Search for the cell housing the specified text and yield its [x, y] center coordinate. 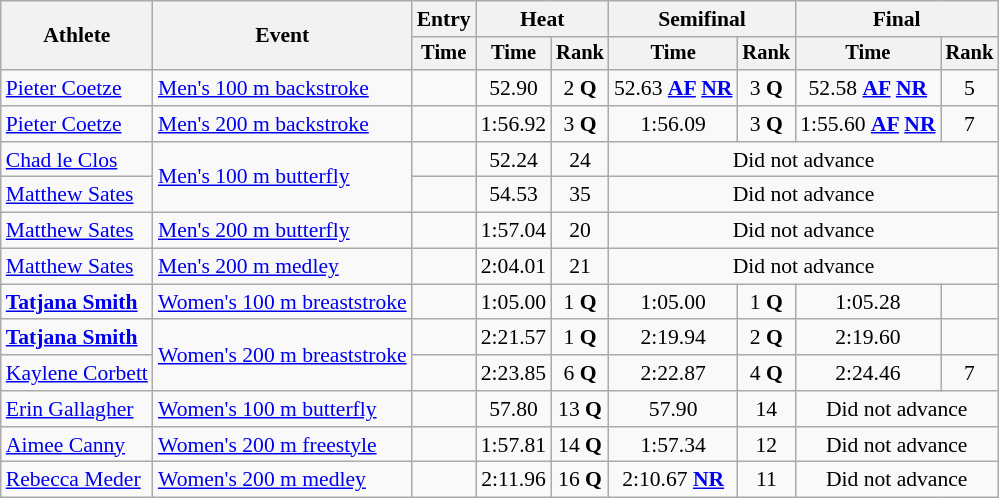
Women's 200 m medley [282, 480]
Men's 200 m backstroke [282, 124]
Women's 100 m breaststroke [282, 302]
Rebecca Meder [77, 480]
57.80 [514, 409]
14 [767, 409]
Men's 200 m medley [282, 267]
2:21.57 [514, 338]
4 Q [767, 373]
1:57.81 [514, 445]
2:10.67 NR [674, 480]
Women's 100 m butterfly [282, 409]
52.24 [514, 160]
35 [580, 195]
11 [767, 480]
2:22.87 [674, 373]
16 Q [580, 480]
Final [896, 19]
Men's 100 m butterfly [282, 178]
2:23.85 [514, 373]
Men's 100 m backstroke [282, 88]
57.90 [674, 409]
2:04.01 [514, 267]
2:19.94 [674, 338]
Men's 200 m butterfly [282, 231]
24 [580, 160]
13 Q [580, 409]
1:55.60 AF NR [868, 124]
Kaylene Corbett [77, 373]
Erin Gallagher [77, 409]
Athlete [77, 36]
21 [580, 267]
Women's 200 m freestyle [282, 445]
14 Q [580, 445]
1:56.92 [514, 124]
1:56.09 [674, 124]
Heat [542, 19]
2:19.60 [868, 338]
52.63 AF NR [674, 88]
2:24.46 [868, 373]
1:05.28 [868, 302]
Event [282, 36]
2:11.96 [514, 480]
52.90 [514, 88]
Chad le Clos [77, 160]
12 [767, 445]
1:57.34 [674, 445]
Semifinal [702, 19]
Women's 200 m breaststroke [282, 356]
Entry [444, 19]
52.58 AF NR [868, 88]
Aimee Canny [77, 445]
20 [580, 231]
5 [970, 88]
1:57.04 [514, 231]
54.53 [514, 195]
6 Q [580, 373]
